Find where the given text appears and provide that cell's center as [x, y] coordinate. 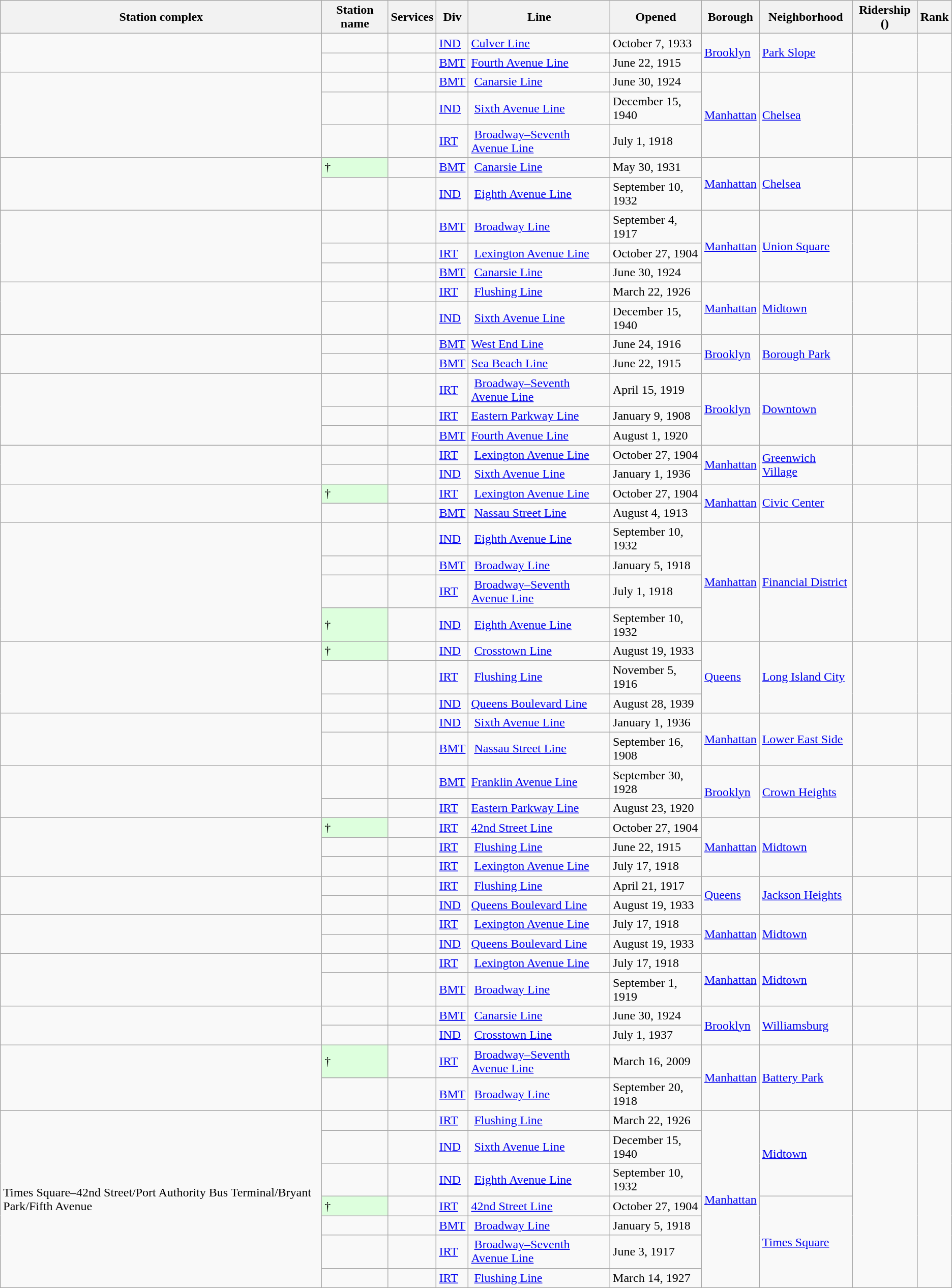
Station name [355, 17]
August 28, 1939 [656, 704]
November 5, 1916 [656, 677]
August 4, 1913 [656, 513]
West End Line [539, 344]
Jackson Heights [806, 895]
Park Slope [806, 53]
Financial District [806, 582]
Neighborhood [806, 17]
Line [539, 17]
September 20, 1918 [656, 1095]
Crown Heights [806, 792]
Rank [935, 17]
Div [453, 17]
March 16, 2009 [656, 1061]
July 1, 1937 [656, 1035]
August 1, 1920 [656, 435]
Sea Beach Line [539, 364]
Times Square–42nd Street/Port Authority Bus Terminal/Bryant Park/Fifth Avenue [161, 1199]
August 23, 1920 [656, 808]
June 3, 1917 [656, 1251]
March 14, 1927 [656, 1278]
Culver Line [539, 43]
Times Square [806, 1242]
Opened [656, 17]
Services [412, 17]
Borough Park [806, 354]
June 24, 1916 [656, 344]
Civic Center [806, 503]
May 30, 1931 [656, 167]
Greenwich Village [806, 464]
Ridership () [885, 17]
Downtown [806, 409]
September 1, 1919 [656, 989]
Long Island City [806, 677]
September 16, 1908 [656, 749]
Union Square [806, 246]
September 30, 1928 [656, 782]
April 21, 1917 [656, 886]
Franklin Avenue Line [539, 782]
April 15, 1919 [656, 390]
Borough [730, 17]
January 9, 1908 [656, 416]
Williamsburg [806, 1025]
October 7, 1933 [656, 43]
Station complex [161, 17]
September 4, 1917 [656, 227]
Lower East Side [806, 740]
Battery Park [806, 1078]
